Determine the [x, y] coordinate at the center of the cell enclosing the given text.  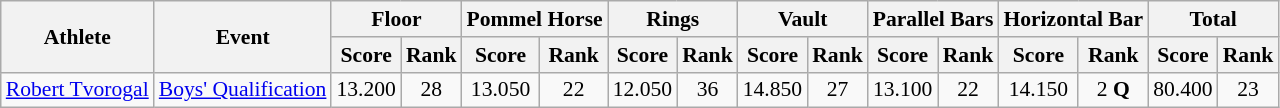
12.050 [642, 90]
14.150 [1038, 90]
36 [708, 90]
28 [432, 90]
Horizontal Bar [1073, 19]
23 [1248, 90]
80.400 [1182, 90]
Event [243, 36]
Parallel Bars [934, 19]
27 [838, 90]
Pommel Horse [534, 19]
13.200 [366, 90]
Robert Tvorogal [78, 90]
Floor [396, 19]
Boys' Qualification [243, 90]
2 Q [1113, 90]
Athlete [78, 36]
Total [1213, 19]
14.850 [772, 90]
Vault [803, 19]
13.100 [903, 90]
Rings [673, 19]
13.050 [500, 90]
